Return (x, y) of the center of cell containing provided text 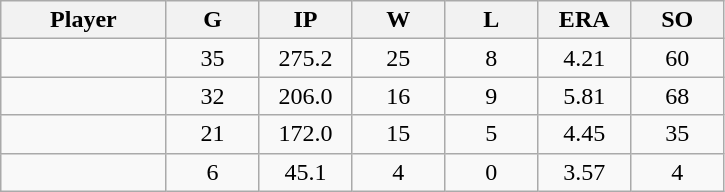
9 (492, 96)
15 (398, 134)
8 (492, 58)
206.0 (306, 96)
60 (678, 58)
32 (212, 96)
4.21 (584, 58)
G (212, 20)
IP (306, 20)
L (492, 20)
172.0 (306, 134)
4.45 (584, 134)
W (398, 20)
Player (84, 20)
25 (398, 58)
6 (212, 172)
68 (678, 96)
21 (212, 134)
16 (398, 96)
5.81 (584, 96)
ERA (584, 20)
275.2 (306, 58)
SO (678, 20)
45.1 (306, 172)
3.57 (584, 172)
0 (492, 172)
5 (492, 134)
